Capture the cell that displays the provided text and extract its (X, Y) central coordinate. 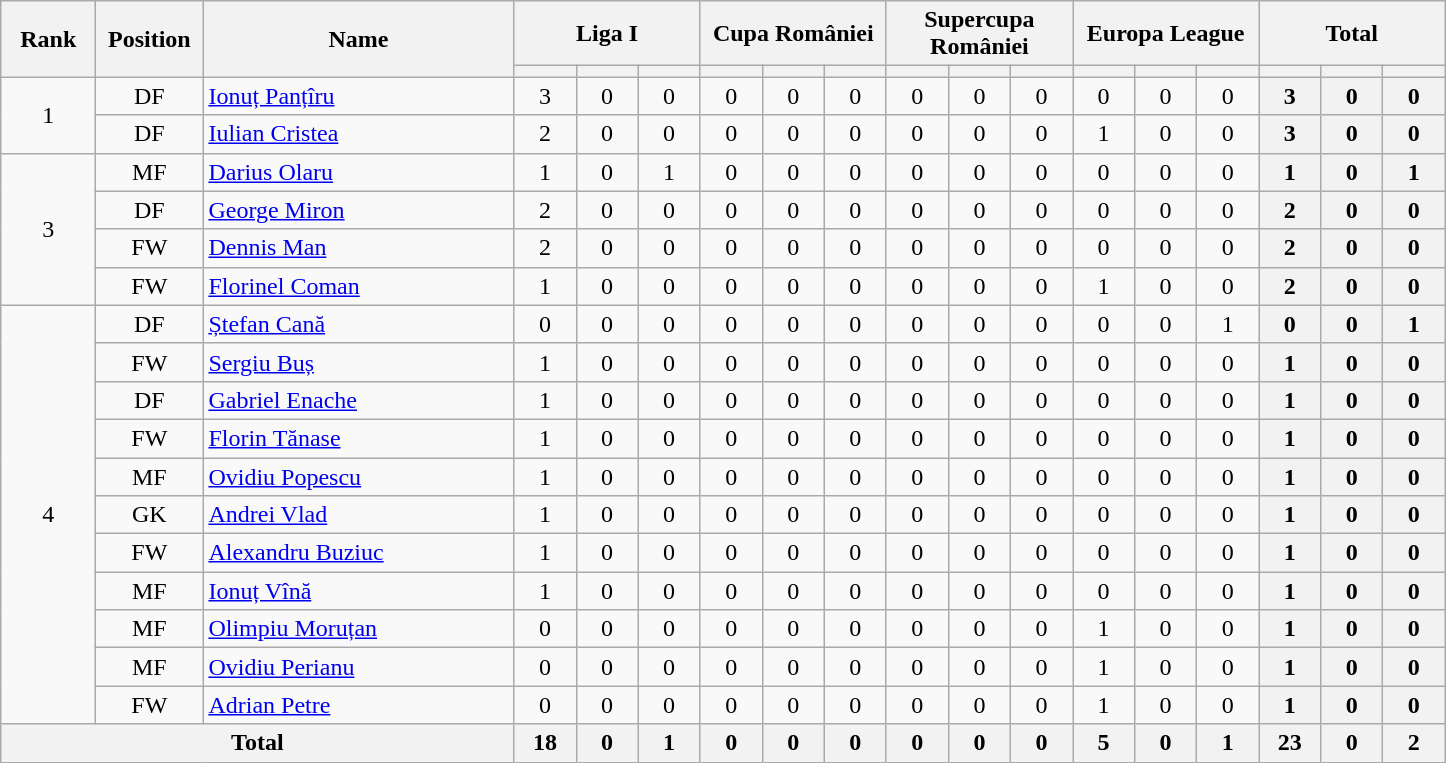
Position (150, 39)
Ștefan Cană (358, 324)
Iulian Cristea (358, 134)
Florinel Coman (358, 286)
GK (150, 515)
Cupa României (793, 34)
Ionuț Vînă (358, 591)
5 (1103, 743)
Adrian Petre (358, 705)
Name (358, 39)
Sergiu Buș (358, 362)
Supercupa României (979, 34)
Darius Olaru (358, 172)
Europa League (1165, 34)
Florin Tănase (358, 438)
23 (1290, 743)
Liga I (607, 34)
Olimpiu Moruțan (358, 629)
George Miron (358, 210)
18 (545, 743)
Alexandru Buziuc (358, 553)
Andrei Vlad (358, 515)
Rank (48, 39)
Gabriel Enache (358, 400)
4 (48, 514)
Ovidiu Popescu (358, 477)
Ovidiu Perianu (358, 667)
Dennis Man (358, 248)
Ionuț Panțîru (358, 96)
